Provide the (x, y) coordinate of the cell's center where the given text is located.  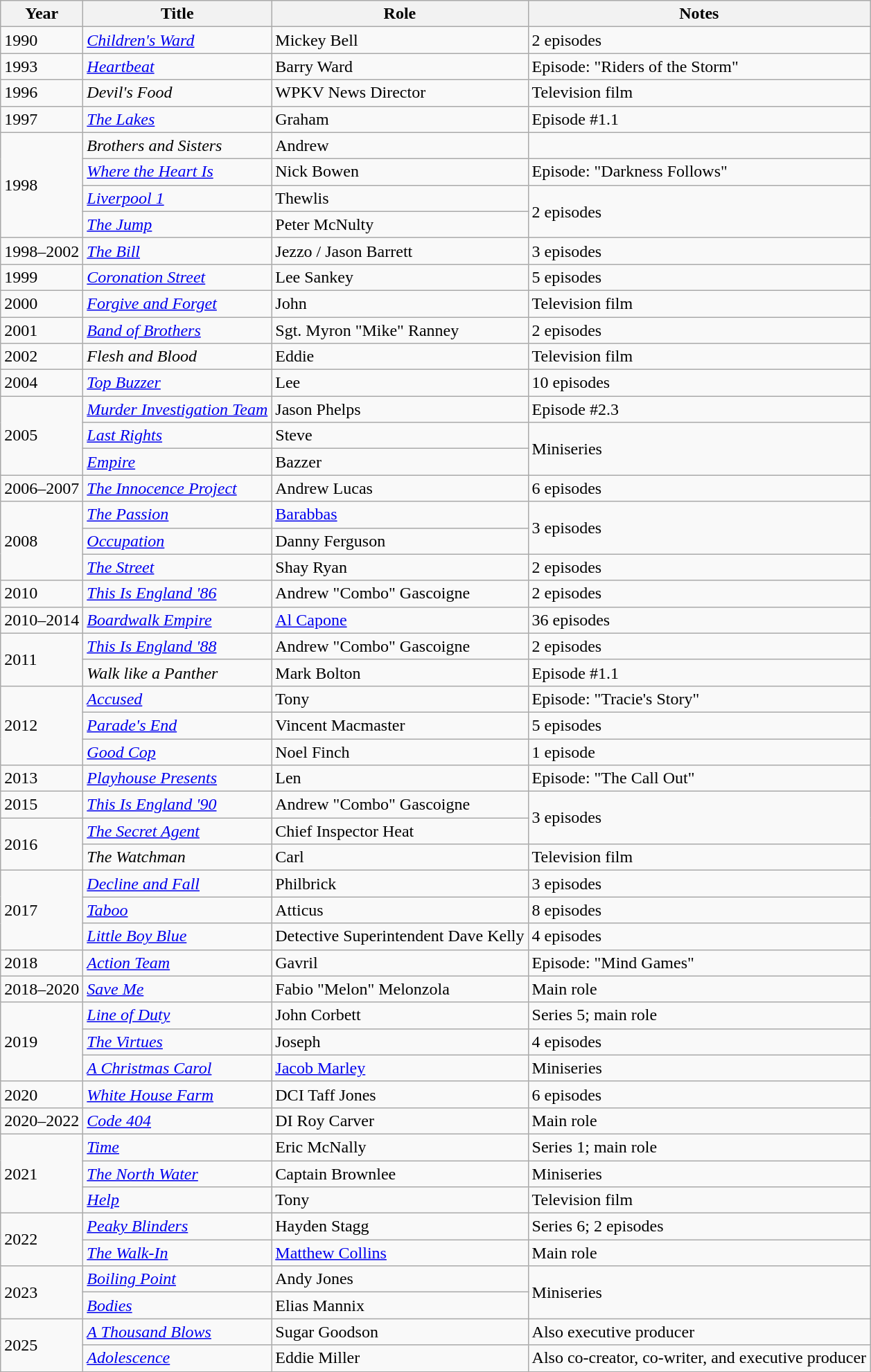
1993 (42, 66)
John Corbett (400, 1015)
Chief Inspector Heat (400, 831)
1998 (42, 185)
2020–2022 (42, 1121)
John (400, 303)
2016 (42, 844)
2008 (42, 541)
2006–2007 (42, 488)
Boardwalk Empire (177, 620)
Liverpool 1 (177, 198)
Time (177, 1147)
1 episode (699, 751)
Hayden Stagg (400, 1227)
Good Cop (177, 751)
Jason Phelps (400, 409)
36 episodes (699, 620)
Where the Heart Is (177, 172)
Coronation Street (177, 277)
2005 (42, 436)
White House Farm (177, 1094)
Top Buzzer (177, 383)
Jezzo / Jason Barrett (400, 251)
1996 (42, 93)
Flesh and Blood (177, 357)
Thewlis (400, 198)
Episode: "Darkness Follows" (699, 172)
Bodies (177, 1306)
Walk like a Panther (177, 672)
Elias Mannix (400, 1306)
Joseph (400, 1042)
Philbrick (400, 884)
The Virtues (177, 1042)
A Christmas Carol (177, 1068)
Matthew Collins (400, 1253)
Brothers and Sisters (177, 145)
2022 (42, 1240)
Little Boy Blue (177, 936)
Murder Investigation Team (177, 409)
Series 1; main role (699, 1147)
Episode: "Tracie's Story" (699, 699)
A Thousand Blows (177, 1332)
The Bill (177, 251)
Andrew (400, 145)
2004 (42, 383)
Jacob Marley (400, 1068)
The Lakes (177, 119)
Notes (699, 14)
Series 6; 2 episodes (699, 1227)
Occupation (177, 541)
Boiling Point (177, 1279)
Devil's Food (177, 93)
The Secret Agent (177, 831)
Empire (177, 462)
Fabio "Melon" Melonzola (400, 989)
The Passion (177, 515)
Sugar Goodson (400, 1332)
2001 (42, 330)
2010–2014 (42, 620)
Andy Jones (400, 1279)
This Is England '88 (177, 646)
Mickey Bell (400, 40)
1990 (42, 40)
Mark Bolton (400, 672)
The Walk-In (177, 1253)
Also executive producer (699, 1332)
2002 (42, 357)
Andrew Lucas (400, 488)
Year (42, 14)
Al Capone (400, 620)
Forgive and Forget (177, 303)
Lee Sankey (400, 277)
The Street (177, 567)
1997 (42, 119)
Barry Ward (400, 66)
Taboo (177, 910)
2015 (42, 805)
The Innocence Project (177, 488)
2013 (42, 778)
2025 (42, 1345)
Action Team (177, 963)
Bazzer (400, 462)
Gavril (400, 963)
Captain Brownlee (400, 1174)
Len (400, 778)
2018–2020 (42, 989)
This Is England '86 (177, 594)
Playhouse Presents (177, 778)
2000 (42, 303)
2012 (42, 725)
Code 404 (177, 1121)
Accused (177, 699)
The Watchman (177, 857)
Carl (400, 857)
2017 (42, 910)
Line of Duty (177, 1015)
Atticus (400, 910)
Sgt. Myron "Mike" Ranney (400, 330)
Save Me (177, 989)
Help (177, 1200)
Last Rights (177, 436)
Eddie Miller (400, 1358)
Band of Brothers (177, 330)
Episode: "Mind Games" (699, 963)
Title (177, 14)
DI Roy Carver (400, 1121)
Steve (400, 436)
Episode: "The Call Out" (699, 778)
Eddie (400, 357)
2021 (42, 1173)
Role (400, 14)
Detective Superintendent Dave Kelly (400, 936)
Barabbas (400, 515)
2019 (42, 1042)
Also co-creator, co-writer, and executive producer (699, 1358)
Adolescence (177, 1358)
Decline and Fall (177, 884)
2011 (42, 659)
1998–2002 (42, 251)
Children's Ward (177, 40)
2018 (42, 963)
Noel Finch (400, 751)
The North Water (177, 1174)
Parade's End (177, 725)
WPKV News Director (400, 93)
1999 (42, 277)
This Is England '90 (177, 805)
Graham (400, 119)
Shay Ryan (400, 567)
The Jump (177, 224)
DCI Taff Jones (400, 1094)
Episode: "Riders of the Storm" (699, 66)
Peter McNulty (400, 224)
Vincent Macmaster (400, 725)
Eric McNally (400, 1147)
2020 (42, 1094)
8 episodes (699, 910)
10 episodes (699, 383)
Nick Bowen (400, 172)
Peaky Blinders (177, 1227)
2010 (42, 594)
Danny Ferguson (400, 541)
Lee (400, 383)
Episode #2.3 (699, 409)
2023 (42, 1292)
Heartbeat (177, 66)
Series 5; main role (699, 1015)
